Identify which cell holds the provided text, then report its [X, Y] central coordinate. 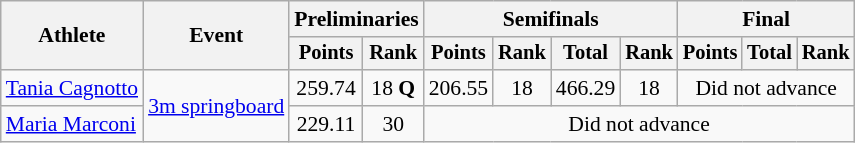
3m springboard [216, 106]
259.74 [326, 88]
Maria Marconi [72, 124]
206.55 [458, 88]
Tania Cagnotto [72, 88]
Preliminaries [356, 19]
18 Q [394, 88]
30 [394, 124]
466.29 [586, 88]
229.11 [326, 124]
Semifinals [551, 19]
Final [766, 19]
Event [216, 36]
Athlete [72, 36]
